Pinpoint the cell where the given text exists, returning its [x, y] midpoint coordinate. 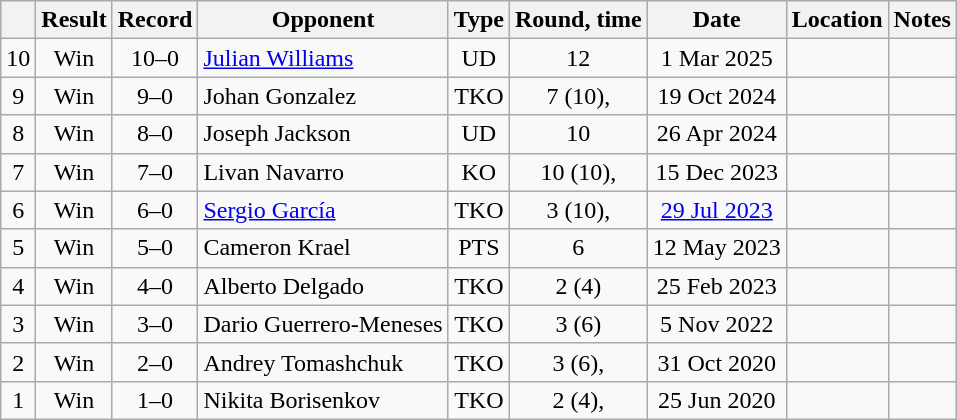
2 (4) [579, 286]
Notes [922, 20]
Sergio García [323, 210]
12 May 2023 [716, 248]
25 Feb 2023 [716, 286]
9 [18, 96]
Type [478, 20]
7 (10), [579, 96]
Location [837, 20]
19 Oct 2024 [716, 96]
Date [716, 20]
Cameron Krael [323, 248]
2–0 [155, 362]
2 (4), [579, 400]
8 [18, 134]
Round, time [579, 20]
26 Apr 2024 [716, 134]
5–0 [155, 248]
Alberto Delgado [323, 286]
Nikita Borisenkov [323, 400]
8–0 [155, 134]
Dario Guerrero-Meneses [323, 324]
10–0 [155, 58]
3 (6), [579, 362]
Joseph Jackson [323, 134]
7–0 [155, 172]
3 (6) [579, 324]
31 Oct 2020 [716, 362]
4–0 [155, 286]
10 (10), [579, 172]
25 Jun 2020 [716, 400]
Opponent [323, 20]
6–0 [155, 210]
29 Jul 2023 [716, 210]
4 [18, 286]
Livan Navarro [323, 172]
12 [579, 58]
3 [18, 324]
1 [18, 400]
KO [478, 172]
Julian Williams [323, 58]
Record [155, 20]
Johan Gonzalez [323, 96]
15 Dec 2023 [716, 172]
1–0 [155, 400]
1 Mar 2025 [716, 58]
9–0 [155, 96]
7 [18, 172]
Andrey Tomashchuk [323, 362]
Result [74, 20]
5 [18, 248]
2 [18, 362]
3–0 [155, 324]
5 Nov 2022 [716, 324]
PTS [478, 248]
3 (10), [579, 210]
